Locate the cell with the specified text and output its [x, y] center coordinate. 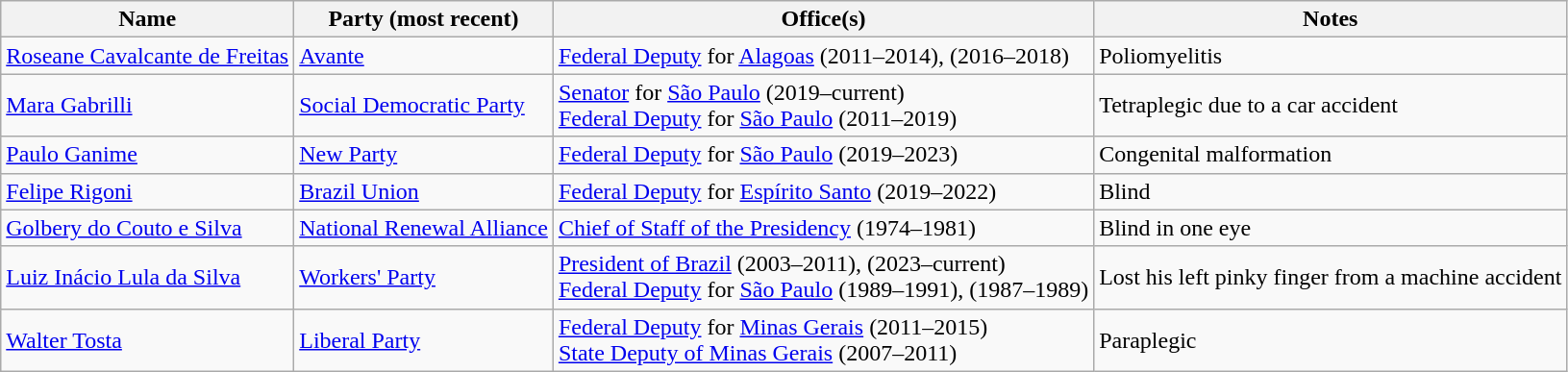
Walter Tosta [148, 340]
Workers' Party [424, 277]
Congenital malformation [1331, 155]
Luiz Inácio Lula da Silva [148, 277]
Avante [424, 56]
Office(s) [823, 19]
Roseane Cavalcante de Freitas [148, 56]
Name [148, 19]
Paulo Ganime [148, 155]
Felipe Rigoni [148, 191]
Brazil Union [424, 191]
Paraplegic [1331, 340]
New Party [424, 155]
Mara Gabrilli [148, 106]
Poliomyelitis [1331, 56]
Party (most recent) [424, 19]
Chief of Staff of the Presidency (1974–1981) [823, 228]
Federal Deputy for Espírito Santo (2019–2022) [823, 191]
National Renewal Alliance [424, 228]
Federal Deputy for São Paulo (2019–2023) [823, 155]
Golbery do Couto e Silva [148, 228]
President of Brazil (2003–2011), (2023–current)Federal Deputy for São Paulo (1989–1991), (1987–1989) [823, 277]
Tetraplegic due to a car accident [1331, 106]
Federal Deputy for Minas Gerais (2011–2015)State Deputy of Minas Gerais (2007–2011) [823, 340]
Notes [1331, 19]
Lost his left pinky finger from a machine accident [1331, 277]
Blind [1331, 191]
Social Democratic Party [424, 106]
Federal Deputy for Alagoas (2011–2014), (2016–2018) [823, 56]
Blind in one eye [1331, 228]
Senator for São Paulo (2019–current)Federal Deputy for São Paulo (2011–2019) [823, 106]
Liberal Party [424, 340]
